From the cell containing the given text, extract its center point as (x, y) coordinate. 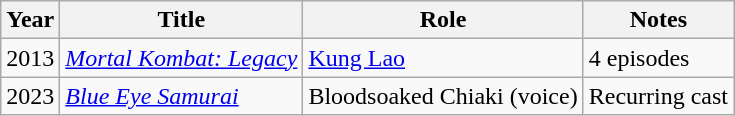
4 episodes (658, 58)
Recurring cast (658, 96)
Role (443, 20)
Title (182, 20)
Year (30, 20)
Bloodsoaked Chiaki (voice) (443, 96)
2013 (30, 58)
Notes (658, 20)
Mortal Kombat: Legacy (182, 58)
Kung Lao (443, 58)
2023 (30, 96)
Blue Eye Samurai (182, 96)
